Capture the cell that displays the provided text and extract its [x, y] central coordinate. 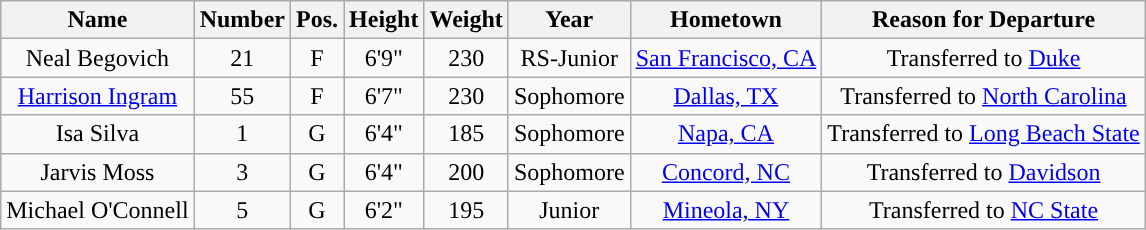
Harrison Ingram [98, 96]
Number [242, 20]
55 [242, 96]
Weight [466, 20]
Pos. [318, 20]
Dallas, TX [726, 96]
3 [242, 172]
Hometown [726, 20]
Year [569, 20]
Height [384, 20]
195 [466, 210]
Name [98, 20]
1 [242, 134]
Jarvis Moss [98, 172]
200 [466, 172]
185 [466, 134]
5 [242, 210]
San Francisco, CA [726, 58]
6'9" [384, 58]
Napa, CA [726, 134]
Junior [569, 210]
Isa Silva [98, 134]
Concord, NC [726, 172]
Mineola, NY [726, 210]
Transferred to Long Beach State [984, 134]
Transferred to NC State [984, 210]
6'2" [384, 210]
Reason for Departure [984, 20]
Neal Begovich [98, 58]
Transferred to Davidson [984, 172]
Transferred to Duke [984, 58]
21 [242, 58]
Michael O'Connell [98, 210]
RS-Junior [569, 58]
6'7" [384, 96]
Transferred to North Carolina [984, 96]
